Find where the given text appears and provide that cell's center as [X, Y] coordinate. 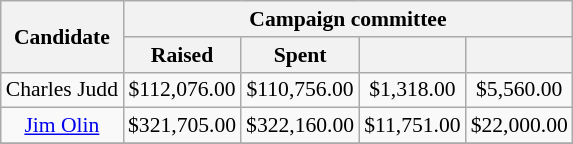
$22,000.00 [520, 126]
$322,160.00 [300, 126]
Campaign committee [348, 19]
$5,560.00 [520, 90]
$112,076.00 [182, 90]
$1,318.00 [412, 90]
Raised [182, 55]
$110,756.00 [300, 90]
Jim Olin [62, 126]
Charles Judd [62, 90]
Candidate [62, 36]
$321,705.00 [182, 126]
$11,751.00 [412, 126]
Spent [300, 55]
